Search for the cell housing the specified text and yield its (X, Y) center coordinate. 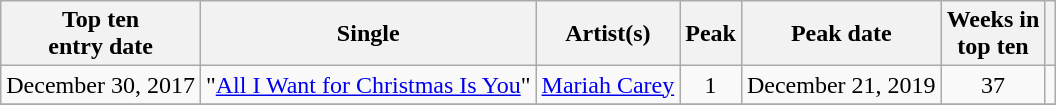
Peak (711, 34)
Peak date (841, 34)
Single (368, 34)
Weeks intop ten (993, 34)
1 (711, 85)
Top tenentry date (101, 34)
37 (993, 85)
Mariah Carey (608, 85)
Artist(s) (608, 34)
December 21, 2019 (841, 85)
December 30, 2017 (101, 85)
"All I Want for Christmas Is You" (368, 85)
